Locate the cell with the specified text and output its [x, y] center coordinate. 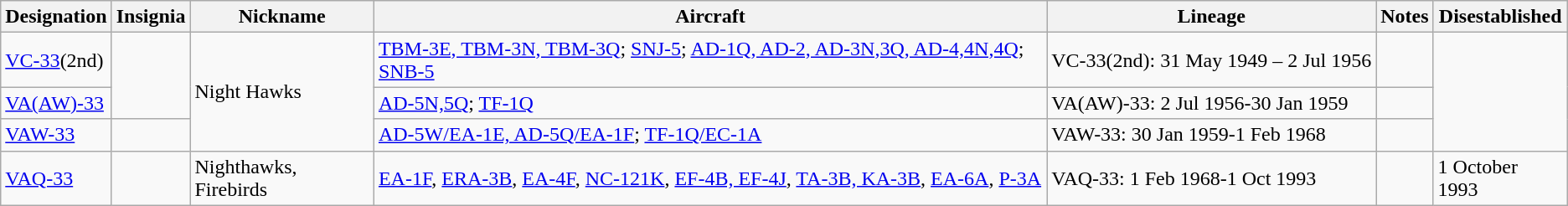
Disestablished [1500, 17]
VAQ-33: 1 Feb 1968-1 Oct 1993 [1211, 178]
Notes [1405, 17]
VAQ-33 [56, 178]
VC-33(2nd) [56, 60]
AD-5N,5Q; TF-1Q [710, 103]
Nickname [281, 17]
VA(AW)-33: 2 Jul 1956-30 Jan 1959 [1211, 103]
Insignia [151, 17]
1 October 1993 [1500, 178]
AD-5W/EA-1E, AD-5Q/EA-1F; TF-1Q/EC-1A [710, 135]
VAW-33 [56, 135]
Aircraft [710, 17]
Designation [56, 17]
Lineage [1211, 17]
EA-1F, ERA-3B, EA-4F, NC-121K, EF-4B, EF-4J, TA-3B, KA-3B, EA-6A, P-3A [710, 178]
TBM-3E, TBM-3N, TBM-3Q; SNJ-5; AD-1Q, AD-2, AD-3N,3Q, AD-4,4N,4Q; SNB-5 [710, 60]
VA(AW)-33 [56, 103]
Nighthawks, Firebirds [281, 178]
Night Hawks [281, 92]
VAW-33: 30 Jan 1959-1 Feb 1968 [1211, 135]
VC-33(2nd): 31 May 1949 – 2 Jul 1956 [1211, 60]
